Pinpoint the cell where the given text exists, returning its [x, y] midpoint coordinate. 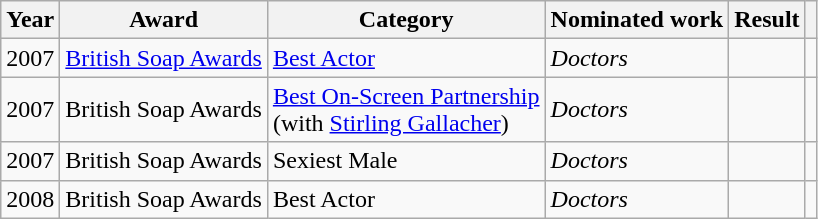
Award [164, 20]
Result [767, 20]
2008 [30, 199]
Category [406, 20]
Year [30, 20]
Best On-Screen Partnership (with Stirling Gallacher) [406, 110]
Nominated work [637, 20]
Sexiest Male [406, 161]
